Find where the given text appears and provide that cell's center as [X, Y] coordinate. 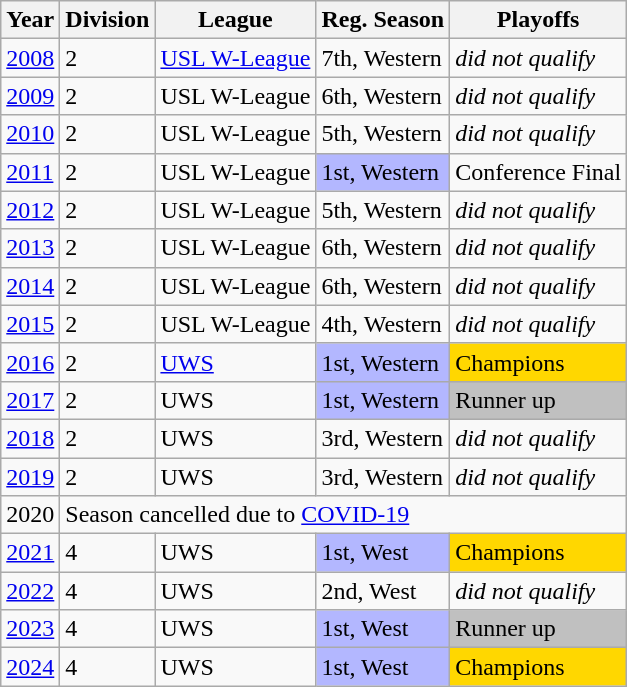
Year [30, 20]
2019 [30, 477]
Playoffs [538, 20]
2008 [30, 58]
2024 [30, 667]
Season cancelled due to COVID-19 [344, 515]
2011 [30, 172]
Reg. Season [383, 20]
2nd, West [383, 591]
2020 [30, 515]
2009 [30, 96]
2014 [30, 286]
2018 [30, 438]
2010 [30, 134]
2015 [30, 324]
2013 [30, 248]
2016 [30, 362]
2021 [30, 553]
Division [108, 20]
2012 [30, 210]
4th, Western [383, 324]
Conference Final [538, 172]
2023 [30, 629]
League [236, 20]
2022 [30, 591]
7th, Western [383, 58]
2017 [30, 400]
